For the text-containing cell, return its midpoint in [X, Y] coordinate format. 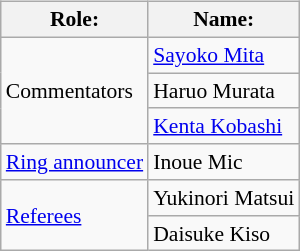
Commentators [74, 90]
Inoue Mic [224, 162]
Kenta Kobashi [224, 126]
Yukinori Matsui [224, 198]
Referees [74, 216]
Daisuke Kiso [224, 233]
Role: [74, 20]
Ring announcer [74, 162]
Sayoko Mita [224, 55]
Name: [224, 20]
Haruo Murata [224, 91]
